Return the [x, y] coordinate for the center point of the cell that contains the specified text.  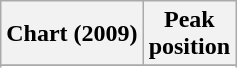
Peakposition [189, 34]
Chart (2009) [72, 34]
